Pinpoint the cell where the given text exists, returning its [x, y] midpoint coordinate. 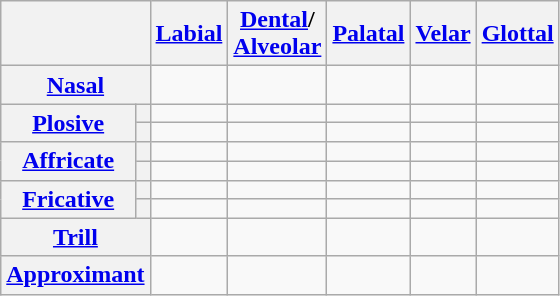
Dental/Alveolar [278, 34]
Approximant [76, 275]
Fricative [68, 199]
Affricate [68, 161]
Glottal [518, 34]
Plosive [68, 123]
Nasal [76, 85]
Trill [76, 237]
Palatal [368, 34]
Labial [189, 34]
Velar [443, 34]
